From the cell containing the given text, extract its center point as (x, y) coordinate. 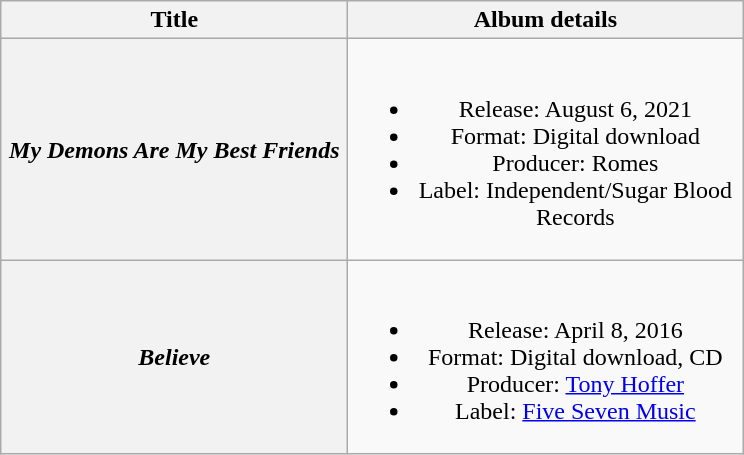
Release: April 8, 2016Format: Digital download, CDProducer: Tony HofferLabel: Five Seven Music (546, 357)
Album details (546, 20)
Release: August 6, 2021Format: Digital downloadProducer: RomesLabel: Independent/Sugar Blood Records (546, 150)
My Demons Are My Best Friends (174, 150)
Title (174, 20)
Believe (174, 357)
